Determine the [x, y] coordinate at the center of the cell enclosing the given text.  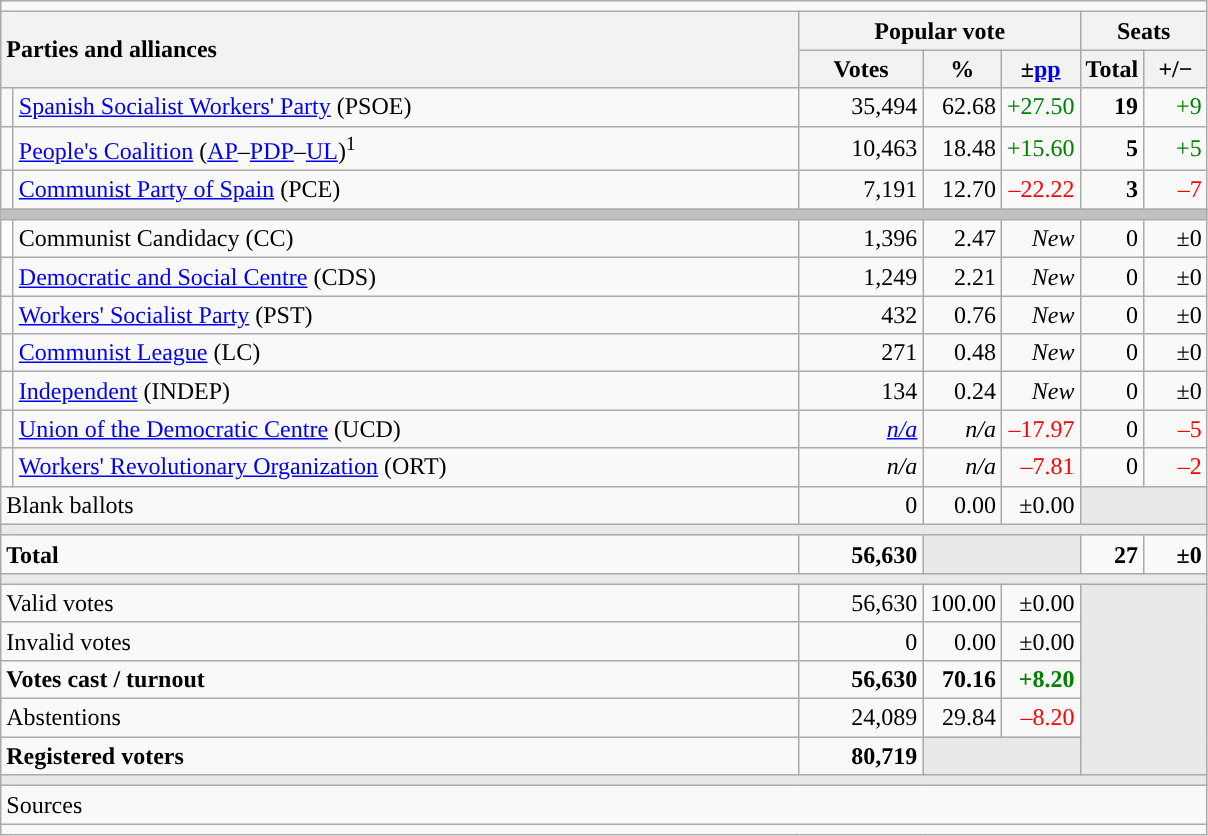
–5 [1176, 429]
Votes cast / turnout [400, 679]
134 [861, 391]
3 [1112, 190]
29.84 [962, 718]
±pp [1040, 69]
0.24 [962, 391]
Democratic and Social Centre (CDS) [406, 277]
–22.22 [1040, 190]
271 [861, 353]
Blank ballots [400, 505]
Votes [861, 69]
–2 [1176, 467]
Communist League (LC) [406, 353]
Sources [604, 805]
12.70 [962, 190]
Communist Candidacy (CC) [406, 239]
7,191 [861, 190]
70.16 [962, 679]
Valid votes [400, 603]
+15.60 [1040, 148]
18.48 [962, 148]
Seats [1144, 31]
27 [1112, 554]
19 [1112, 107]
80,719 [861, 756]
2.21 [962, 277]
+5 [1176, 148]
Invalid votes [400, 641]
Communist Party of Spain (PCE) [406, 190]
100.00 [962, 603]
1,249 [861, 277]
Independent (INDEP) [406, 391]
–7 [1176, 190]
2.47 [962, 239]
People's Coalition (AP–PDP–UL)1 [406, 148]
Abstentions [400, 718]
Registered voters [400, 756]
5 [1112, 148]
–8.20 [1040, 718]
Workers' Revolutionary Organization (ORT) [406, 467]
+9 [1176, 107]
432 [861, 315]
0.76 [962, 315]
Union of the Democratic Centre (UCD) [406, 429]
62.68 [962, 107]
24,089 [861, 718]
0.48 [962, 353]
Popular vote [940, 31]
+8.20 [1040, 679]
+27.50 [1040, 107]
–17.97 [1040, 429]
35,494 [861, 107]
+/− [1176, 69]
1,396 [861, 239]
Spanish Socialist Workers' Party (PSOE) [406, 107]
–7.81 [1040, 467]
10,463 [861, 148]
Parties and alliances [400, 50]
% [962, 69]
Workers' Socialist Party (PST) [406, 315]
